Scan for the cell matching the given text and deliver its [X, Y] coordinate at center. 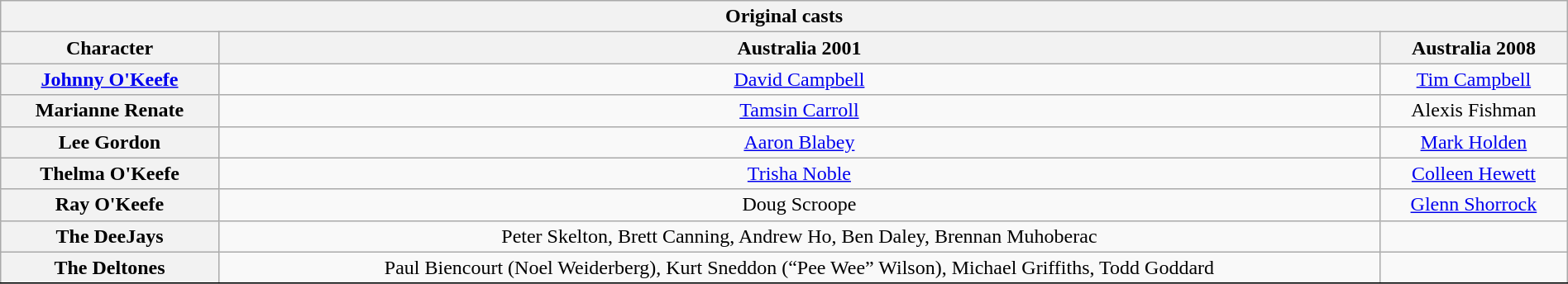
Ray O'Keefe [110, 205]
Paul Biencourt (Noel Weiderberg), Kurt Sneddon (“Pee Wee” Wilson), Michael Griffiths, Todd Goddard [799, 267]
Glenn Shorrock [1474, 205]
David Campbell [799, 79]
Australia 2001 [799, 48]
Thelma O'Keefe [110, 173]
Marianne Renate [110, 111]
Mark Holden [1474, 142]
Peter Skelton, Brett Canning, Andrew Ho, Ben Daley, Brennan Muhoberac [799, 236]
Aaron Blabey [799, 142]
Lee Gordon [110, 142]
Doug Scroope [799, 205]
Alexis Fishman [1474, 111]
The DeeJays [110, 236]
Character [110, 48]
Trisha Noble [799, 173]
The Deltones [110, 267]
Tim Campbell [1474, 79]
Colleen Hewett [1474, 173]
Australia 2008 [1474, 48]
Johnny O'Keefe [110, 79]
Tamsin Carroll [799, 111]
Original casts [784, 17]
